Locate the cell with the specified text and output its [x, y] center coordinate. 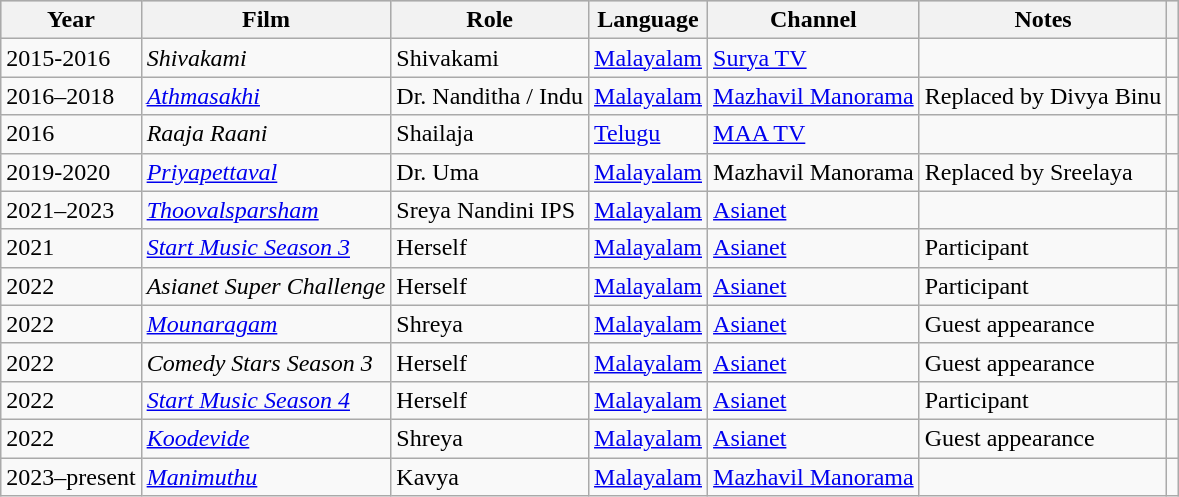
Raaja Raani [266, 134]
Shailaja [490, 134]
2016–2018 [71, 96]
Film [266, 20]
2021–2023 [71, 210]
Role [490, 20]
Language [648, 20]
Comedy Stars Season 3 [266, 362]
2019-2020 [71, 172]
Telugu [648, 134]
Dr. Nanditha / Indu [490, 96]
Manimuthu [266, 477]
Notes [1043, 20]
Mounaragam [266, 324]
Surya TV [814, 58]
Sreya Nandini IPS [490, 210]
2015-2016 [71, 58]
Koodevide [266, 438]
MAA TV [814, 134]
Replaced by Sreelaya [1043, 172]
Dr. Uma [490, 172]
Replaced by Divya Binu [1043, 96]
Year [71, 20]
Thoovalsparsham [266, 210]
Channel [814, 20]
Start Music Season 4 [266, 400]
Kavya [490, 477]
2021 [71, 248]
Athmasakhi [266, 96]
2016 [71, 134]
2023–present [71, 477]
Asianet Super Challenge [266, 286]
Start Music Season 3 [266, 248]
Priyapettaval [266, 172]
